Determine the (x, y) coordinate at the center of the cell enclosing the given text.  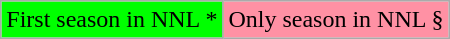
First season in NNL * (112, 20)
Only season in NNL § (336, 20)
